Determine the [X, Y] coordinate at the center of the cell enclosing the given text.  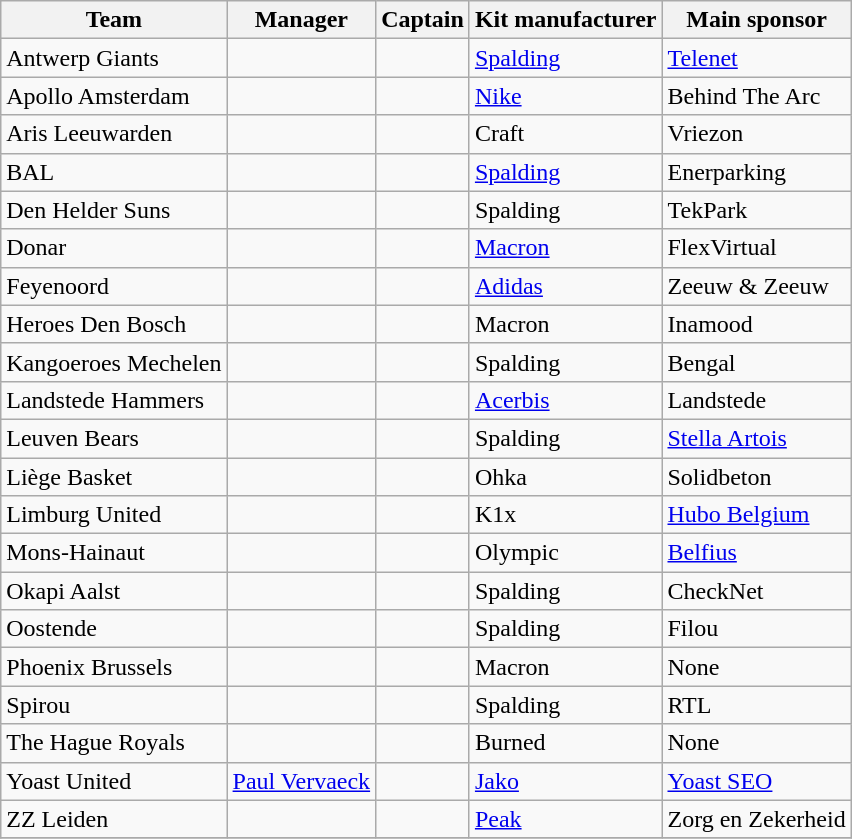
Captain [423, 20]
Burned [566, 743]
Landstede [756, 400]
K1x [566, 515]
Enerparking [756, 172]
Craft [566, 134]
Kit manufacturer [566, 20]
Inamood [756, 324]
Olympic [566, 553]
Jako [566, 781]
Apollo Amsterdam [114, 96]
Hubo Belgium [756, 515]
Bengal [756, 362]
Manager [302, 20]
Ohka [566, 477]
Kangoeroes Mechelen [114, 362]
Landstede Hammers [114, 400]
Main sponsor [756, 20]
Spirou [114, 705]
Stella Artois [756, 438]
Liège Basket [114, 477]
Nike [566, 96]
Leuven Bears [114, 438]
Antwerp Giants [114, 58]
Yoast SEO [756, 781]
Zorg en Zekerheid [756, 819]
Phoenix Brussels [114, 667]
Oostende [114, 629]
ZZ Leiden [114, 819]
BAL [114, 172]
Heroes Den Bosch [114, 324]
Limburg United [114, 515]
Belfius [756, 553]
The Hague Royals [114, 743]
FlexVirtual [756, 248]
Okapi Aalst [114, 591]
Yoast United [114, 781]
Solidbeton [756, 477]
TekPark [756, 210]
Filou [756, 629]
Donar [114, 248]
Den Helder Suns [114, 210]
Team [114, 20]
Acerbis [566, 400]
Behind The Arc [756, 96]
RTL [756, 705]
Telenet [756, 58]
Vriezon [756, 134]
Mons-Hainaut [114, 553]
Aris Leeuwarden [114, 134]
Zeeuw & Zeeuw [756, 286]
CheckNet [756, 591]
Adidas [566, 286]
Peak [566, 819]
Feyenoord [114, 286]
Paul Vervaeck [302, 781]
